From the cell containing the given text, extract its center point as [x, y] coordinate. 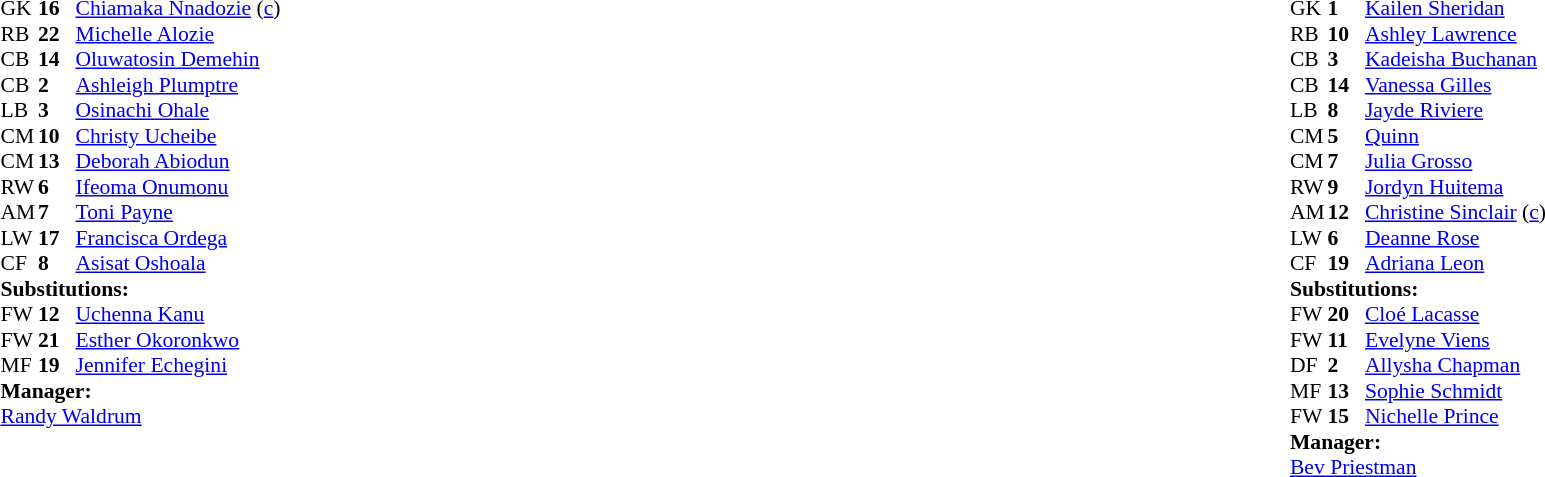
11 [1346, 340]
Substitutions: [140, 289]
Manager: [140, 391]
20 [1346, 315]
Oluwatosin Demehin [178, 59]
Osinachi Ohale [178, 111]
9 [1346, 187]
Esther Okoronkwo [178, 340]
17 [57, 238]
Uchenna Kanu [178, 315]
21 [57, 340]
Ifeoma Onumonu [178, 187]
Deborah Abiodun [178, 161]
5 [1346, 136]
Randy Waldrum [140, 417]
Asisat Oshoala [178, 263]
Ashleigh Plumptre [178, 85]
Michelle Alozie [178, 34]
15 [1346, 417]
22 [57, 34]
Jennifer Echegini [178, 365]
Christy Ucheibe [178, 136]
DF [1309, 365]
Francisca Ordega [178, 238]
Toni Payne [178, 213]
